Identify which cell holds the provided text, then report its (x, y) central coordinate. 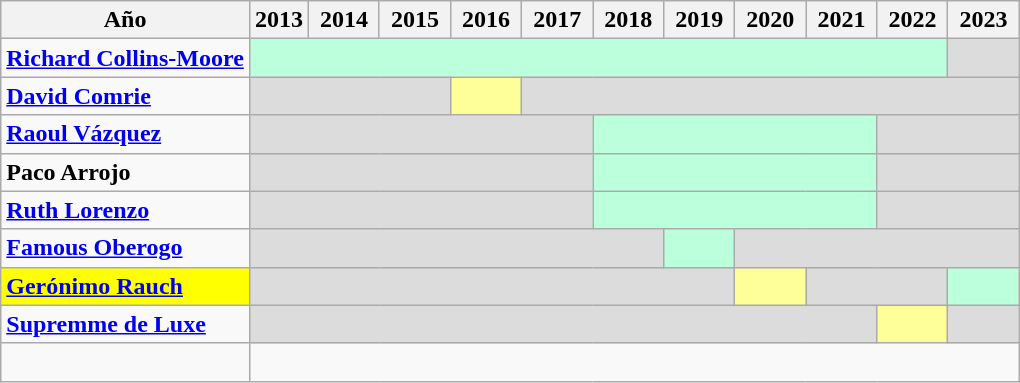
2022 (912, 20)
Famous Oberogo (126, 248)
2019 (700, 20)
2014 (344, 20)
Ruth Lorenzo (126, 210)
Paco Arrojo (126, 172)
Gerónimo Rauch (126, 286)
Richard Collins-Moore (126, 58)
Supremme de Luxe (126, 324)
2017 (558, 20)
2013 (278, 20)
2023 (984, 20)
Año (126, 20)
Raoul Vázquez (126, 134)
2020 (770, 20)
2016 (486, 20)
David Comrie (126, 96)
2015 (414, 20)
2018 (628, 20)
2021 (842, 20)
